Output the [X, Y] coordinate of the center of the cell containing the given text.  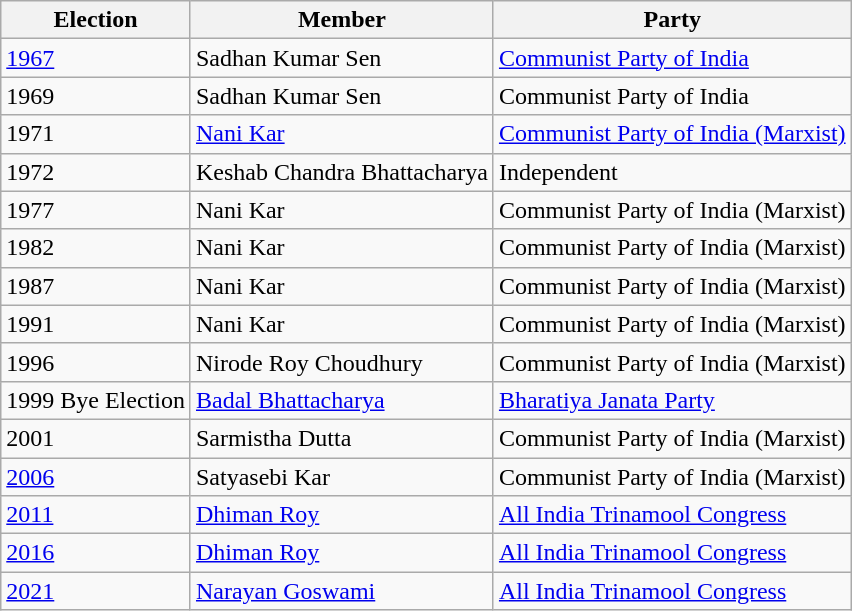
2006 [96, 477]
Party [672, 20]
1999 Bye Election [96, 400]
Satyasebi Kar [342, 477]
1991 [96, 324]
Badal Bhattacharya [342, 400]
Bharatiya Janata Party [672, 400]
Independent [672, 172]
1972 [96, 172]
2021 [96, 591]
1996 [96, 362]
1977 [96, 210]
Nirode Roy Choudhury [342, 362]
1987 [96, 286]
Narayan Goswami [342, 591]
1971 [96, 134]
Member [342, 20]
2001 [96, 438]
2011 [96, 515]
1969 [96, 96]
1982 [96, 248]
Sarmistha Dutta [342, 438]
1967 [96, 58]
2016 [96, 553]
Keshab Chandra Bhattacharya [342, 172]
Election [96, 20]
